Capture the cell that displays the provided text and extract its [x, y] central coordinate. 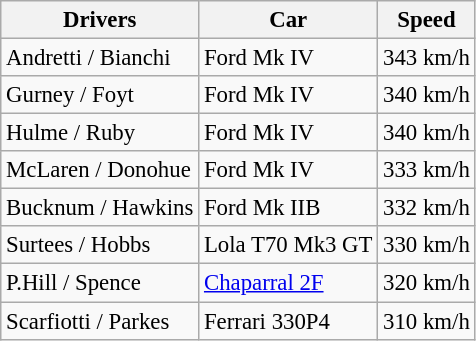
Lola T70 Mk3 GT [288, 245]
Scarfiotti / Parkes [100, 321]
332 km/h [426, 208]
320 km/h [426, 283]
Hulme / Ruby [100, 133]
Speed [426, 20]
310 km/h [426, 321]
Ferrari 330P4 [288, 321]
Car [288, 20]
Drivers [100, 20]
333 km/h [426, 170]
343 km/h [426, 58]
McLaren / Donohue [100, 170]
P.Hill / Spence [100, 283]
Ford Mk IIB [288, 208]
330 km/h [426, 245]
Andretti / Bianchi [100, 58]
Chaparral 2F [288, 283]
Surtees / Hobbs [100, 245]
Bucknum / Hawkins [100, 208]
Gurney / Foyt [100, 95]
